Provide the (X, Y) coordinate of the cell's center where the given text is located.  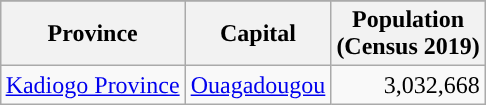
3,032,668 (408, 85)
Capital (258, 34)
Province (92, 34)
Population (Census 2019) (408, 34)
Kadiogo Province (92, 85)
Ouagadougou (258, 85)
